Find where the given text appears and provide that cell's center as [x, y] coordinate. 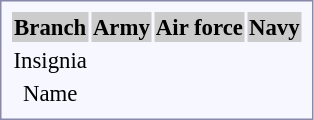
Air force [199, 27]
Navy [274, 27]
Name [50, 93]
Insignia [50, 60]
Branch [50, 27]
Army [121, 27]
